Extract the (X, Y) coordinate from the center of the cell holding the provided text.  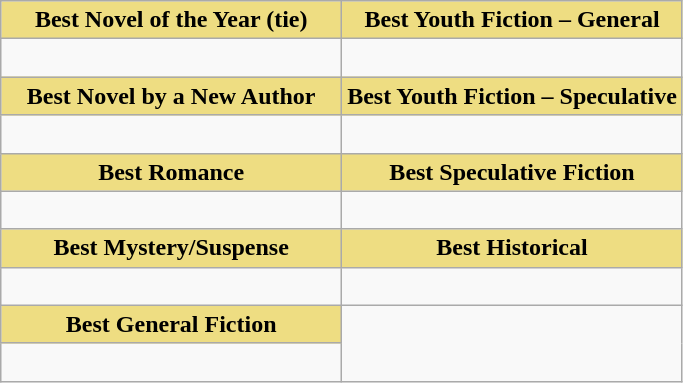
Best Mystery/Suspense (172, 248)
Best General Fiction (172, 324)
Best Youth Fiction – Speculative (512, 96)
Best Youth Fiction – General (512, 20)
Best Speculative Fiction (512, 172)
Best Romance (172, 172)
Best Novel by a New Author (172, 96)
Best Novel of the Year (tie) (172, 20)
Best Historical (512, 248)
